Identify which cell holds the provided text, then report its [x, y] central coordinate. 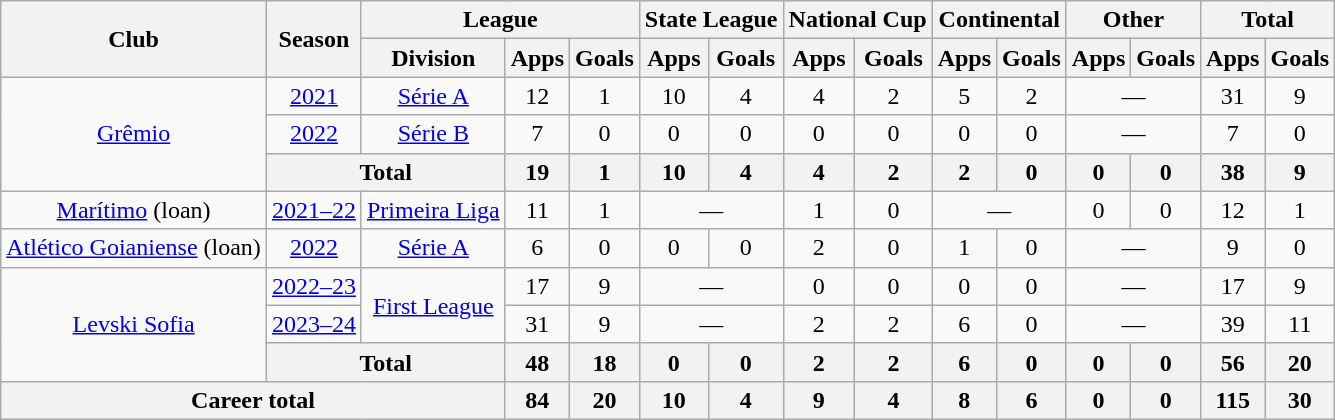
38 [1233, 172]
2021 [314, 96]
First League [433, 305]
39 [1233, 324]
5 [964, 96]
Série B [433, 134]
8 [964, 400]
Other [1133, 20]
Club [134, 39]
Continental [999, 20]
Division [433, 58]
Career total [253, 400]
League [500, 20]
State League [711, 20]
Season [314, 39]
84 [537, 400]
2021–22 [314, 210]
18 [605, 362]
National Cup [858, 20]
Marítimo (loan) [134, 210]
Atlético Goianiense (loan) [134, 248]
48 [537, 362]
Primeira Liga [433, 210]
115 [1233, 400]
56 [1233, 362]
Levski Sofia [134, 324]
2022–23 [314, 286]
30 [1300, 400]
19 [537, 172]
2023–24 [314, 324]
Grêmio [134, 134]
